Extract the [x, y] coordinate from the center of the cell holding the provided text.  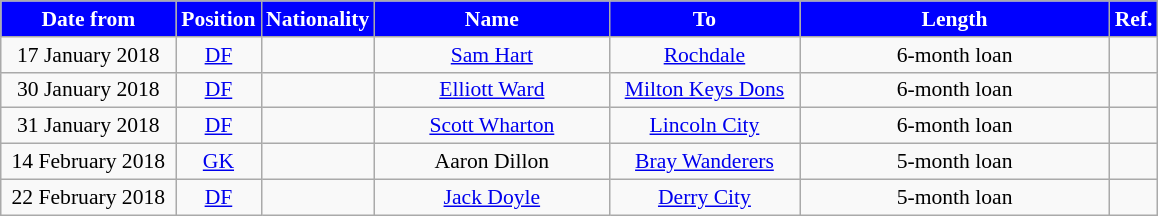
Position [218, 19]
Name [492, 19]
Lincoln City [704, 126]
Scott Wharton [492, 126]
Date from [88, 19]
Rochdale [704, 55]
17 January 2018 [88, 55]
Aaron Dillon [492, 162]
Nationality [318, 19]
Derry City [704, 197]
30 January 2018 [88, 90]
Bray Wanderers [704, 162]
Ref. [1134, 19]
14 February 2018 [88, 162]
31 January 2018 [88, 126]
GK [218, 162]
Jack Doyle [492, 197]
To [704, 19]
Milton Keys Dons [704, 90]
Elliott Ward [492, 90]
Length [955, 19]
22 February 2018 [88, 197]
Sam Hart [492, 55]
